Scan for the cell matching the given text and deliver its (X, Y) coordinate at center. 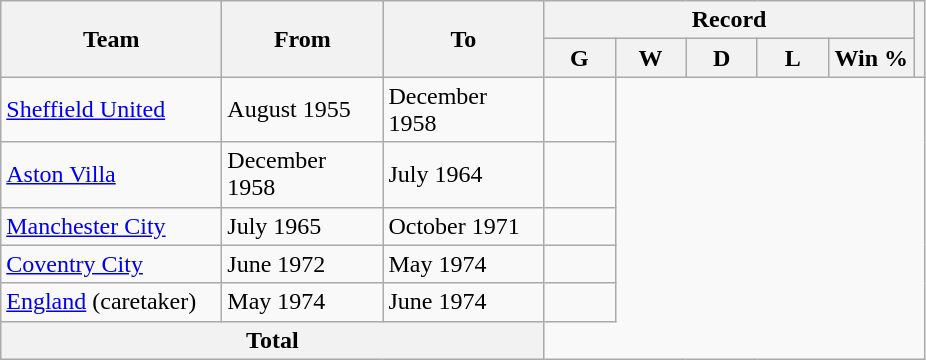
L (792, 58)
To (464, 39)
Team (112, 39)
Win % (871, 58)
D (722, 58)
From (302, 39)
June 1974 (464, 302)
Coventry City (112, 264)
Sheffield United (112, 110)
July 1965 (302, 226)
W (650, 58)
August 1955 (302, 110)
Total (272, 340)
Aston Villa (112, 174)
October 1971 (464, 226)
Record (729, 20)
England (caretaker) (112, 302)
G (580, 58)
July 1964 (464, 174)
Manchester City (112, 226)
June 1972 (302, 264)
